Capture the cell that displays the provided text and extract its [x, y] central coordinate. 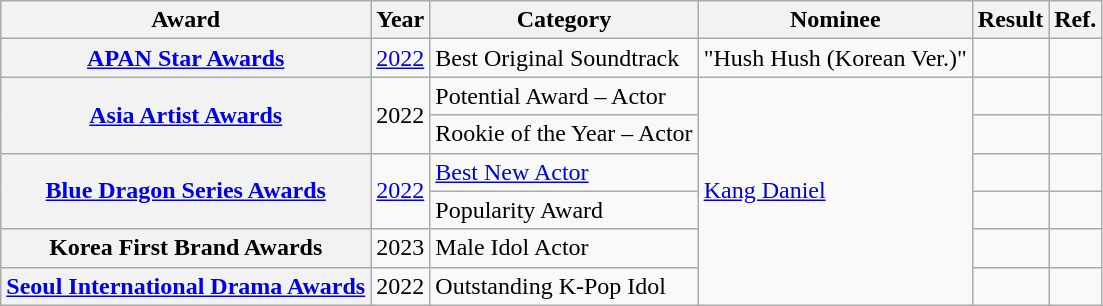
Asia Artist Awards [186, 115]
Best New Actor [564, 172]
Korea First Brand Awards [186, 248]
Award [186, 20]
Kang Daniel [835, 191]
Potential Award – Actor [564, 96]
Best Original Soundtrack [564, 58]
Rookie of the Year – Actor [564, 134]
Year [400, 20]
Ref. [1076, 20]
Nominee [835, 20]
Result [1010, 20]
Popularity Award [564, 210]
Seoul International Drama Awards [186, 286]
APAN Star Awards [186, 58]
Category [564, 20]
Male Idol Actor [564, 248]
Blue Dragon Series Awards [186, 191]
Outstanding K-Pop Idol [564, 286]
2023 [400, 248]
"Hush Hush (Korean Ver.)" [835, 58]
